Provide the [X, Y] coordinate of the cell's center where the given text is located.  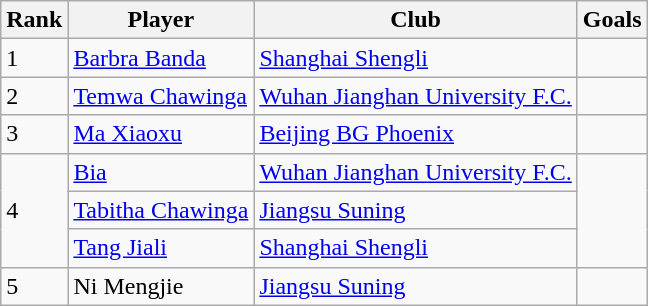
Club [416, 20]
5 [34, 286]
Beijing BG Phoenix [416, 134]
Barbra Banda [161, 58]
Ma Xiaoxu [161, 134]
Bia [161, 172]
Ni Mengjie [161, 286]
1 [34, 58]
Tabitha Chawinga [161, 210]
4 [34, 210]
Player [161, 20]
3 [34, 134]
2 [34, 96]
Tang Jiali [161, 248]
Temwa Chawinga [161, 96]
Rank [34, 20]
Goals [612, 20]
